Pinpoint the cell where the given text exists, returning its (X, Y) midpoint coordinate. 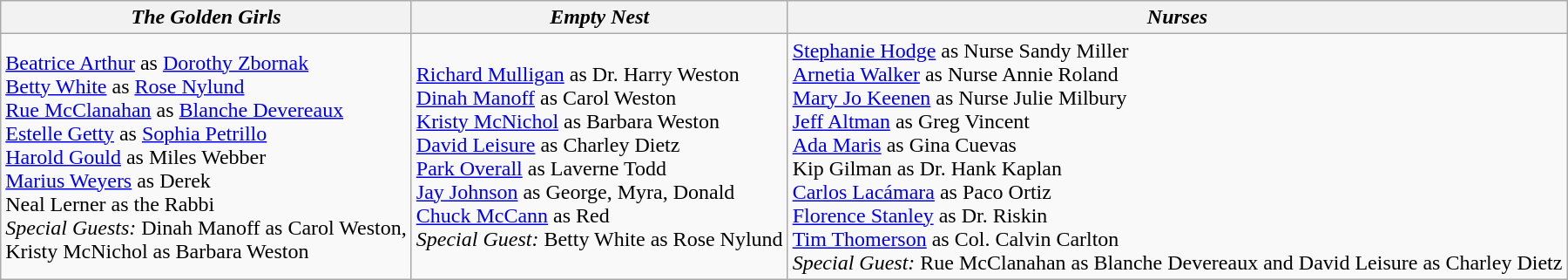
Empty Nest (599, 17)
Nurses (1178, 17)
The Golden Girls (206, 17)
